Locate the cell with the specified text and output its (X, Y) center coordinate. 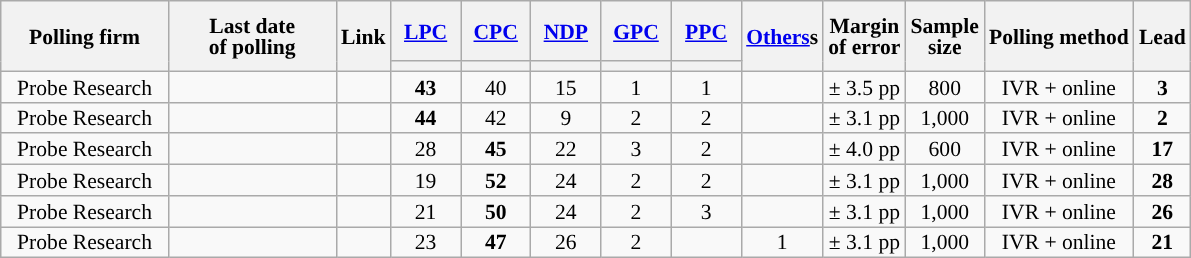
52 (496, 180)
LPC (426, 31)
9 (566, 118)
GPC (636, 31)
42 (496, 118)
22 (566, 150)
Samplesize (945, 36)
800 (945, 86)
Lead (1162, 36)
600 (945, 150)
43 (426, 86)
45 (496, 150)
Link (364, 36)
23 (426, 242)
15 (566, 86)
± 4.0 pp (864, 150)
44 (426, 118)
50 (496, 212)
NDP (566, 31)
PPC (706, 31)
40 (496, 86)
Polling method (1059, 36)
Otherss (782, 36)
Marginof error (864, 36)
Last dateof polling (252, 36)
17 (1162, 150)
CPC (496, 31)
47 (496, 242)
19 (426, 180)
Polling firm (85, 36)
± 3.5 pp (864, 86)
